Determine the [X, Y] coordinate at the center of the cell enclosing the given text.  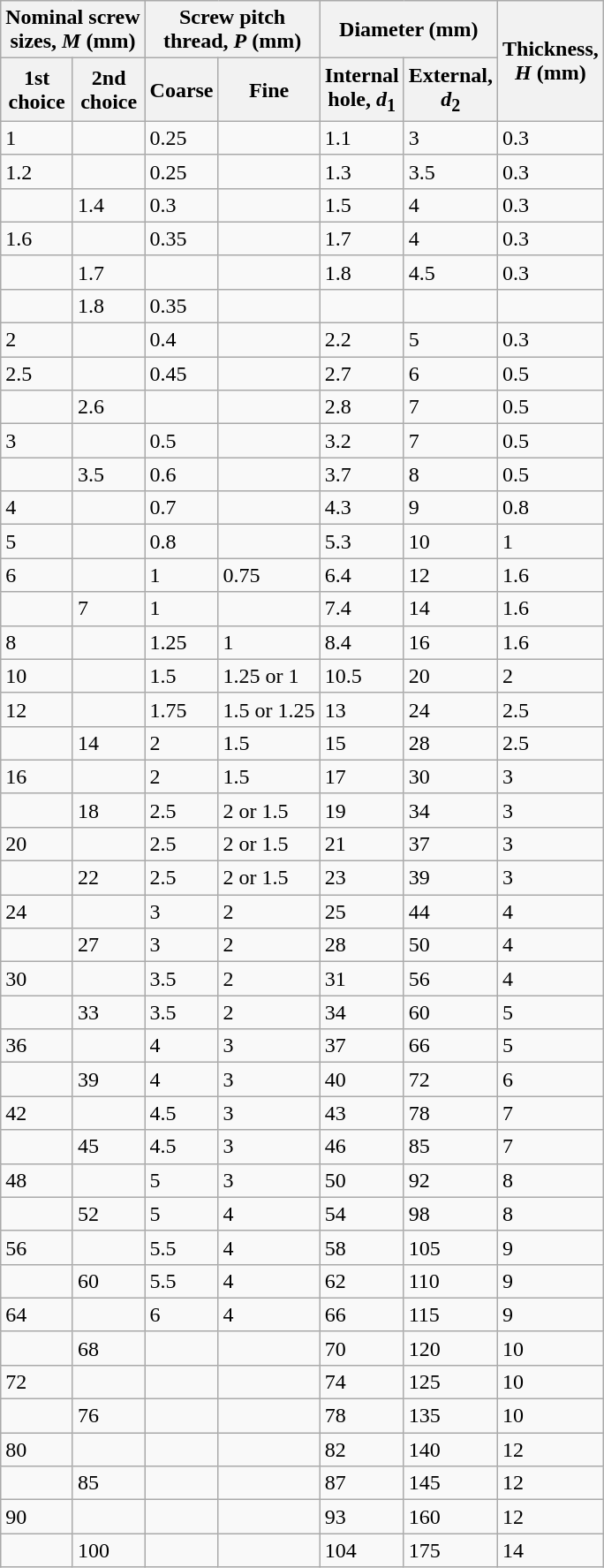
64 [37, 1314]
23 [362, 878]
44 [450, 912]
135 [450, 1416]
46 [362, 1147]
8.4 [362, 642]
External,d2 [450, 90]
4.3 [362, 508]
40 [362, 1079]
104 [362, 1550]
Nominal screwsizes, M (mm) [72, 30]
1.4 [109, 205]
7.4 [362, 609]
Diameter (mm) [408, 30]
0.75 [268, 575]
1.25 [182, 642]
87 [362, 1483]
2.2 [362, 340]
1.2 [37, 171]
18 [109, 810]
17 [362, 776]
76 [109, 1416]
3.2 [362, 441]
0.6 [182, 474]
175 [450, 1550]
Coarse [182, 90]
80 [37, 1450]
2ndchoice [109, 90]
1.5 or 1.25 [268, 709]
68 [109, 1348]
120 [450, 1348]
27 [109, 945]
1.1 [362, 138]
6.4 [362, 575]
58 [362, 1247]
2.8 [362, 407]
21 [362, 844]
140 [450, 1450]
0.7 [182, 508]
15 [362, 743]
92 [450, 1180]
36 [37, 1046]
25 [362, 912]
74 [362, 1382]
110 [450, 1281]
160 [450, 1517]
33 [109, 1012]
98 [450, 1214]
1.25 or 1 [268, 676]
Thickness,H (mm) [551, 61]
54 [362, 1214]
2.6 [109, 407]
3.7 [362, 474]
13 [362, 709]
0.4 [182, 340]
115 [450, 1314]
100 [109, 1550]
48 [37, 1180]
90 [37, 1517]
42 [37, 1113]
10.5 [362, 676]
62 [362, 1281]
Screw pitchthread, P (mm) [232, 30]
125 [450, 1382]
43 [362, 1113]
5.3 [362, 542]
31 [362, 979]
0.45 [182, 374]
52 [109, 1214]
145 [450, 1483]
45 [109, 1147]
70 [362, 1348]
22 [109, 878]
Internalhole, d1 [362, 90]
2.7 [362, 374]
Fine [268, 90]
1stchoice [37, 90]
1.75 [182, 709]
19 [362, 810]
82 [362, 1450]
105 [450, 1247]
1.3 [362, 171]
93 [362, 1517]
